Output the (X, Y) coordinate of the center of the cell containing the given text.  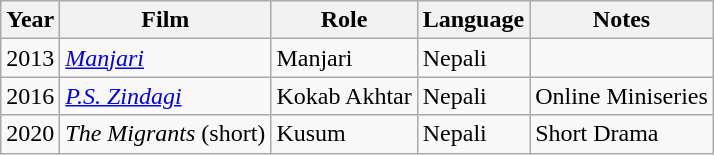
Role (344, 20)
Short Drama (622, 134)
Kokab Akhtar (344, 96)
Notes (622, 20)
Film (166, 20)
P.S. Zindagi (166, 96)
2016 (30, 96)
The Migrants (short) (166, 134)
2020 (30, 134)
Kusum (344, 134)
Language (473, 20)
2013 (30, 58)
Online Miniseries (622, 96)
Year (30, 20)
